Output the (X, Y) coordinate of the center of the cell containing the given text.  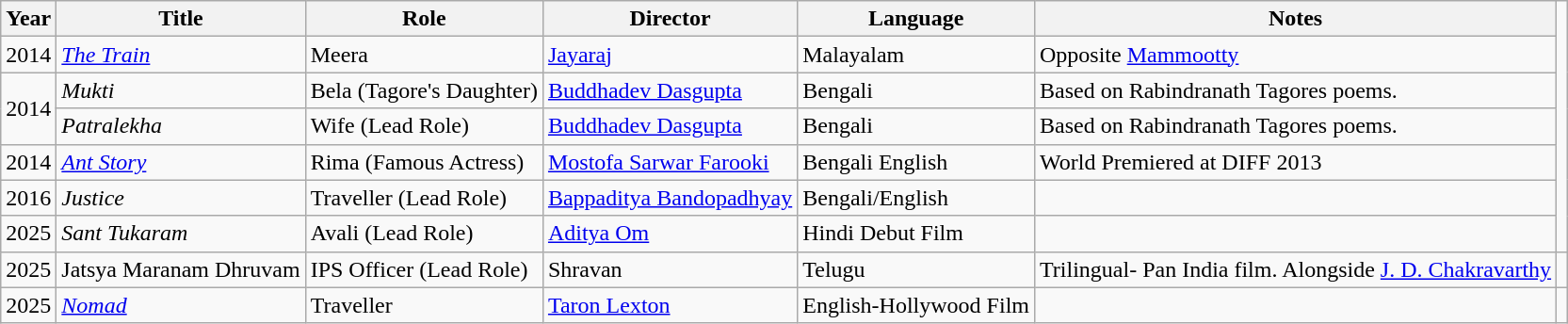
Opposite Mammootty (1295, 55)
Traveller (Lead Role) (424, 198)
Year (28, 19)
Sant Tukaram (181, 234)
Ant Story (181, 162)
Rima (Famous Actress) (424, 162)
Notes (1295, 19)
Telugu (916, 269)
World Premiered at DIFF 2013 (1295, 162)
2016 (28, 198)
Role (424, 19)
Justice (181, 198)
Patralekha (181, 126)
English-Hollywood Film (916, 305)
IPS Officer (Lead Role) (424, 269)
Avali (Lead Role) (424, 234)
Traveller (424, 305)
Shravan (670, 269)
Hindi Debut Film (916, 234)
Bengali/English (916, 198)
Bela (Tagore's Daughter) (424, 90)
Title (181, 19)
Aditya Om (670, 234)
Wife (Lead Role) (424, 126)
Jayaraj (670, 55)
Director (670, 19)
Trilingual- Pan India film. Alongside J. D. Chakravarthy (1295, 269)
Mostofa Sarwar Farooki (670, 162)
Bengali English (916, 162)
Jatsya Maranam Dhruvam (181, 269)
Nomad (181, 305)
Meera (424, 55)
Malayalam (916, 55)
The Train (181, 55)
Taron Lexton (670, 305)
Mukti (181, 90)
Language (916, 19)
Bappaditya Bandopadhyay (670, 198)
